Return [x, y] of the center of cell containing provided text 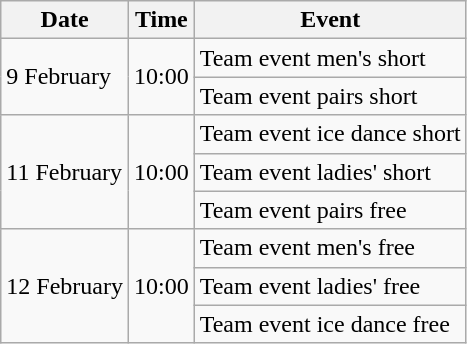
Team event ladies' free [330, 286]
11 February [65, 172]
Team event ice dance free [330, 324]
Team event pairs free [330, 210]
Team event men's free [330, 248]
Date [65, 20]
Team event men's short [330, 58]
9 February [65, 77]
Team event ice dance short [330, 134]
Team event ladies' short [330, 172]
Time [161, 20]
Team event pairs short [330, 96]
12 February [65, 286]
Event [330, 20]
